Pinpoint the cell where the given text exists, returning its [X, Y] midpoint coordinate. 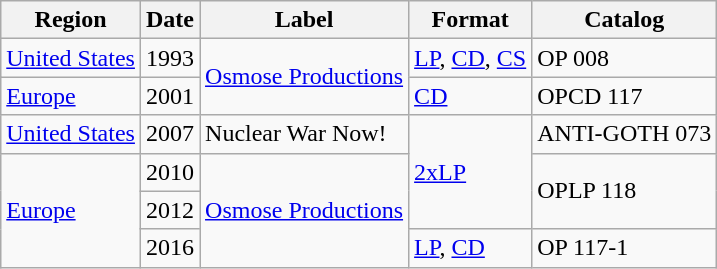
2007 [170, 134]
Date [170, 20]
2010 [170, 172]
Label [304, 20]
CD [470, 96]
Catalog [624, 20]
2xLP [470, 172]
1993 [170, 58]
2016 [170, 248]
Nuclear War Now! [304, 134]
OP 008 [624, 58]
2001 [170, 96]
2012 [170, 210]
LP, CD [470, 248]
OP 117-1 [624, 248]
ANTI-GOTH 073 [624, 134]
Format [470, 20]
Region [71, 20]
LP, CD, CS [470, 58]
OPLP 118 [624, 191]
OPCD 117 [624, 96]
